Return [x, y] of the center of cell containing provided text 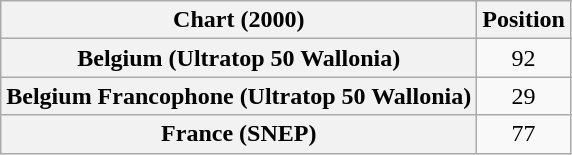
France (SNEP) [239, 134]
Position [524, 20]
92 [524, 58]
29 [524, 96]
Belgium (Ultratop 50 Wallonia) [239, 58]
Belgium Francophone (Ultratop 50 Wallonia) [239, 96]
Chart (2000) [239, 20]
77 [524, 134]
